Detect which cell encompasses the target text, then output its [X, Y] center coordinate. 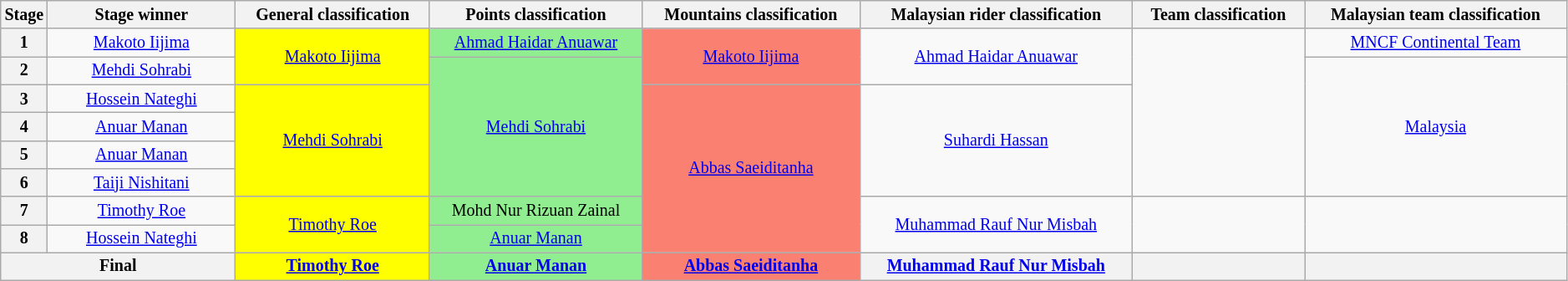
8 [24, 239]
Malaysian rider classification [996, 15]
Mohd Nur Rizuan Zainal [535, 211]
7 [24, 211]
Taiji Nishitani [142, 182]
6 [24, 182]
Mountains classification [752, 15]
3 [24, 99]
Stage winner [142, 15]
5 [24, 154]
Malaysian team classification [1436, 15]
1 [24, 43]
Points classification [535, 15]
MNCF Continental Team [1436, 43]
Final [119, 266]
Malaysia [1436, 127]
4 [24, 127]
General classification [332, 15]
2 [24, 70]
Stage [24, 15]
Team classification [1218, 15]
Suhardi Hassan [996, 140]
